Return [x, y] of the center of cell containing provided text 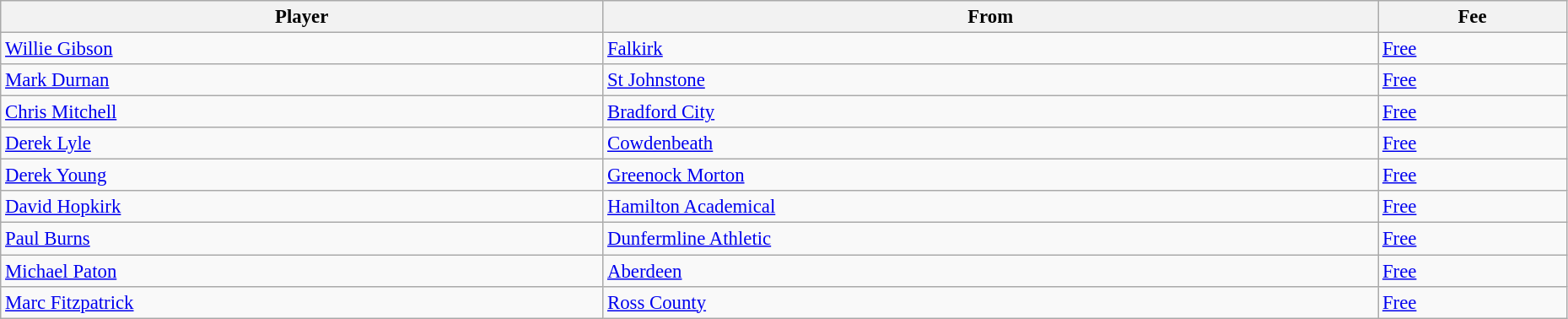
Willie Gibson [302, 49]
Paul Burns [302, 239]
Falkirk [990, 49]
Hamilton Academical [990, 207]
Greenock Morton [990, 176]
Fee [1473, 17]
Aberdeen [990, 271]
St Johnstone [990, 80]
Marc Fitzpatrick [302, 302]
Cowdenbeath [990, 143]
From [990, 17]
Player [302, 17]
Dunfermline Athletic [990, 239]
Chris Mitchell [302, 112]
Derek Young [302, 176]
Derek Lyle [302, 143]
Ross County [990, 302]
Mark Durnan [302, 80]
David Hopkirk [302, 207]
Bradford City [990, 112]
Michael Paton [302, 271]
